Extract the [x, y] coordinate from the center of the cell holding the provided text.  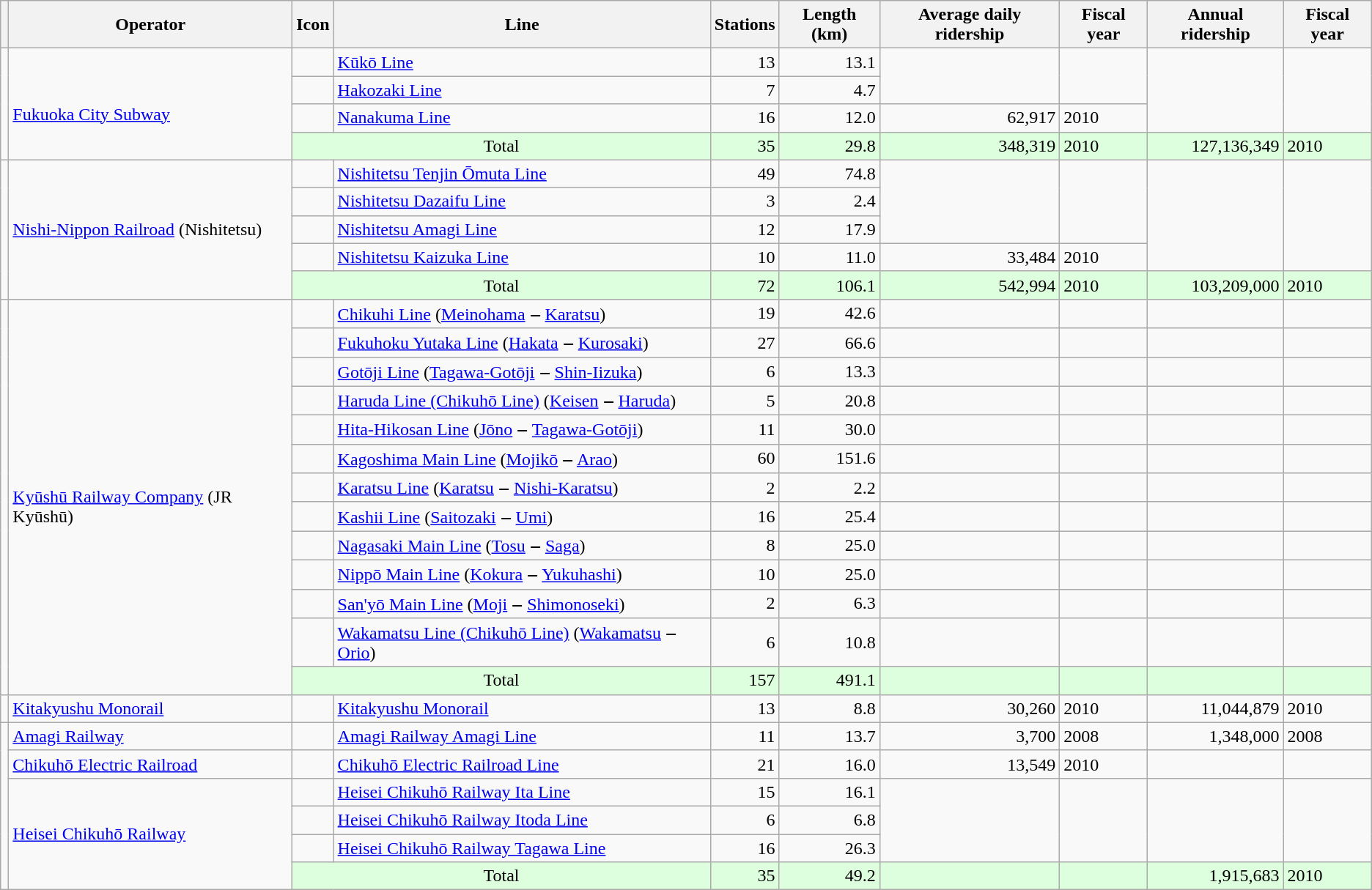
Chikuhō Electric Railroad Line [522, 764]
30.0 [830, 430]
Heisei Chikuhō Railway [151, 834]
Icon [313, 25]
Wakamatsu Line (Chikuhō Line) (Wakamatsu ‒ Orio) [522, 643]
Nippō Main Line (Kokura ‒ Yukuhashi) [522, 574]
49 [745, 174]
2.2 [830, 488]
13,549 [969, 764]
127,136,349 [1215, 146]
27 [745, 343]
15 [745, 792]
Nishitetsu Dazaifu Line [522, 201]
49.2 [830, 876]
66.6 [830, 343]
12 [745, 229]
Gotōji Line (Tagawa-Gotōji ‒ Shin-Iizuka) [522, 372]
151.6 [830, 459]
42.6 [830, 314]
17.9 [830, 229]
13.3 [830, 372]
Nanakuma Line [522, 118]
348,319 [969, 146]
33,484 [969, 257]
7 [745, 90]
8.8 [830, 708]
11.0 [830, 257]
Hita-Hikosan Line (Jōno ‒ Tagawa-Gotōji) [522, 430]
Heisei Chikuhō Railway Tagawa Line [522, 848]
Fukuoka City Subway [151, 104]
21 [745, 764]
Heisei Chikuhō Railway Ita Line [522, 792]
Nagasaki Main Line (Tosu ‒ Saga) [522, 546]
13.7 [830, 736]
Average daily ridership [969, 25]
72 [745, 285]
Nishitetsu Tenjin Ōmuta Line [522, 174]
Kūkō Line [522, 62]
Stations [745, 25]
20.8 [830, 401]
26.3 [830, 848]
2.4 [830, 201]
Haruda Line (Chikuhō Line) (Keisen ‒ Haruda) [522, 401]
4.7 [830, 90]
19 [745, 314]
74.8 [830, 174]
542,994 [969, 285]
6.3 [830, 604]
157 [745, 681]
3 [745, 201]
103,209,000 [1215, 285]
16.1 [830, 792]
491.1 [830, 681]
Nishitetsu Amagi Line [522, 229]
Line [522, 25]
25.4 [830, 516]
10.8 [830, 643]
Amagi Railway Amagi Line [522, 736]
Nishitetsu Kaizuka Line [522, 257]
16.0 [830, 764]
Annual ridership [1215, 25]
Hakozaki Line [522, 90]
13.1 [830, 62]
6.8 [830, 820]
11,044,879 [1215, 708]
Amagi Railway [151, 736]
1,915,683 [1215, 876]
Kyūshū Railway Company (JR Kyūshū) [151, 497]
29.8 [830, 146]
Chikuhō Electric Railroad [151, 764]
3,700 [969, 736]
Kagoshima Main Line (Mojikō ‒ Arao) [522, 459]
30,260 [969, 708]
12.0 [830, 118]
Kashii Line (Saitozaki ‒ Umi) [522, 516]
Chikuhi Line (Meinohama ‒ Karatsu) [522, 314]
Operator [151, 25]
106.1 [830, 285]
Karatsu Line (Karatsu ‒ Nishi-Karatsu) [522, 488]
Length (km) [830, 25]
San'yō Main Line (Moji ‒ Shimonoseki) [522, 604]
Fukuhoku Yutaka Line (Hakata ‒ Kurosaki) [522, 343]
62,917 [969, 118]
Nishi-Nippon Railroad (Nishitetsu) [151, 229]
8 [745, 546]
60 [745, 459]
Heisei Chikuhō Railway Itoda Line [522, 820]
1,348,000 [1215, 736]
5 [745, 401]
